Capture the cell that displays the provided text and extract its (x, y) central coordinate. 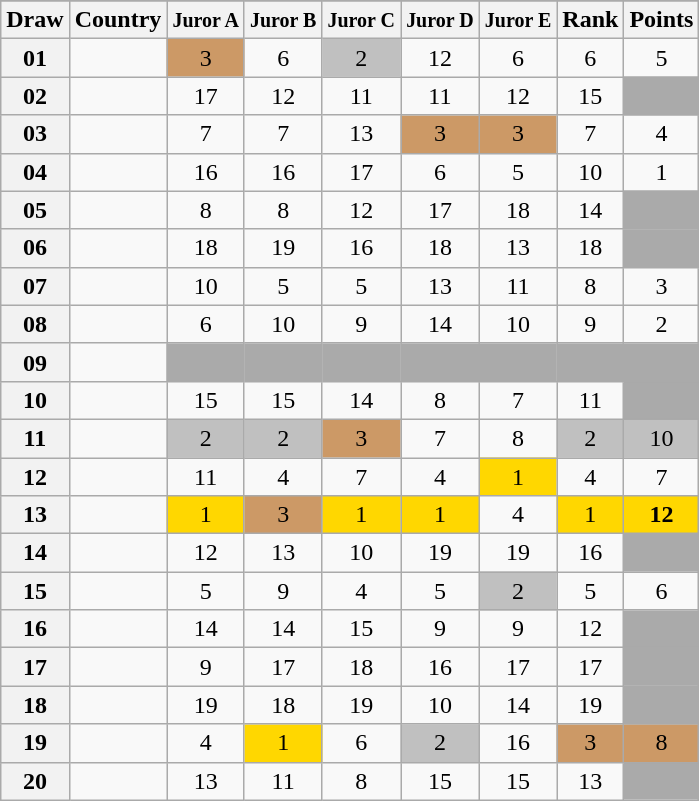
Juror E (518, 20)
04 (35, 172)
Juror A (206, 20)
Country (118, 20)
03 (35, 134)
02 (35, 96)
Juror C (362, 20)
Rank (590, 20)
20 (35, 781)
01 (35, 58)
08 (35, 324)
Draw (35, 20)
Juror D (440, 20)
09 (35, 362)
Juror B (283, 20)
Points (662, 20)
07 (35, 286)
06 (35, 248)
05 (35, 210)
